Pinpoint the cell where the given text exists, returning its [X, Y] midpoint coordinate. 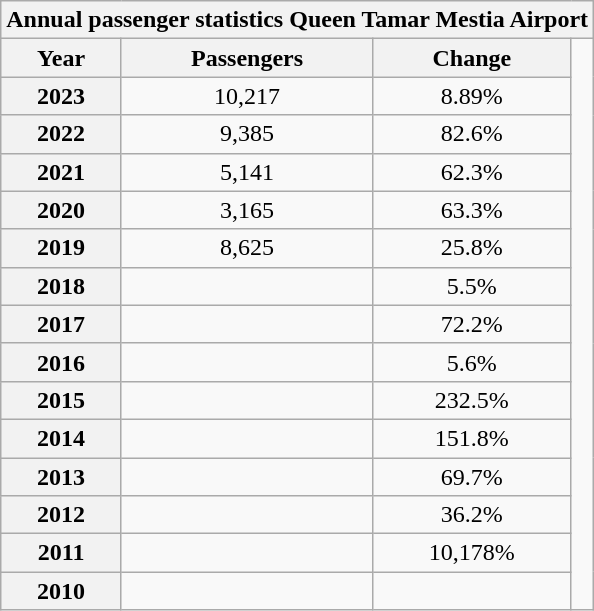
2017 [62, 324]
9,385 [246, 134]
2012 [62, 515]
25.8% [472, 248]
5.6% [472, 362]
10,217 [246, 96]
63.3% [472, 210]
2014 [62, 438]
Annual passenger statistics Queen Tamar Mestia Airport [298, 20]
2011 [62, 553]
5,141 [246, 172]
72.2% [472, 324]
62.3% [472, 172]
3,165 [246, 210]
151.8% [472, 438]
82.6% [472, 134]
Passengers [246, 58]
232.5% [472, 400]
2016 [62, 362]
2019 [62, 248]
2020 [62, 210]
Year [62, 58]
5.5% [472, 286]
8.89% [472, 96]
Change [472, 58]
69.7% [472, 477]
2021 [62, 172]
2013 [62, 477]
2018 [62, 286]
2010 [62, 591]
2023 [62, 96]
2022 [62, 134]
36.2% [472, 515]
10,178% [472, 553]
2015 [62, 400]
8,625 [246, 248]
